Detect which cell encompasses the target text, then output its (x, y) center coordinate. 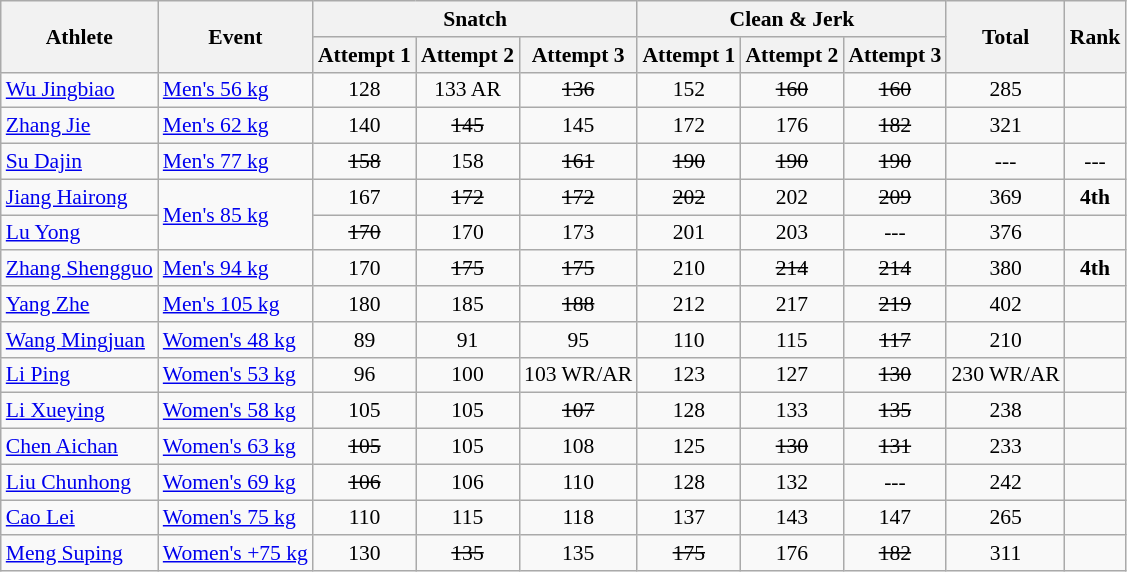
402 (1005, 304)
Men's 94 kg (236, 269)
233 (1005, 447)
238 (1005, 411)
376 (1005, 233)
265 (1005, 518)
Zhang Shengguo (80, 269)
Liu Chunhong (80, 482)
Yang Zhe (80, 304)
Event (236, 36)
132 (792, 482)
201 (688, 233)
Men's 56 kg (236, 90)
Women's +75 kg (236, 554)
152 (688, 90)
Zhang Jie (80, 126)
Men's 85 kg (236, 214)
118 (578, 518)
89 (364, 340)
Wu Jingbiao (80, 90)
108 (578, 447)
311 (1005, 554)
380 (1005, 269)
103 WR/AR (578, 375)
Men's 77 kg (236, 162)
136 (578, 90)
Women's 75 kg (236, 518)
209 (894, 197)
91 (468, 340)
Li Xueying (80, 411)
Wang Mingjuan (80, 340)
95 (578, 340)
167 (364, 197)
219 (894, 304)
Women's 63 kg (236, 447)
Meng Suping (80, 554)
180 (364, 304)
107 (578, 411)
Snatch (475, 19)
Jiang Hairong (80, 197)
140 (364, 126)
Chen Aichan (80, 447)
117 (894, 340)
369 (1005, 197)
185 (468, 304)
Women's 48 kg (236, 340)
321 (1005, 126)
242 (1005, 482)
Women's 69 kg (236, 482)
Cao Lei (80, 518)
173 (578, 233)
137 (688, 518)
123 (688, 375)
212 (688, 304)
Athlete (80, 36)
Rank (1096, 36)
203 (792, 233)
188 (578, 304)
217 (792, 304)
Li Ping (80, 375)
Women's 58 kg (236, 411)
Clean & Jerk (792, 19)
Men's 105 kg (236, 304)
127 (792, 375)
Su Dajin (80, 162)
125 (688, 447)
100 (468, 375)
96 (364, 375)
Women's 53 kg (236, 375)
Total (1005, 36)
230 WR/AR (1005, 375)
147 (894, 518)
131 (894, 447)
Lu Yong (80, 233)
133 AR (468, 90)
133 (792, 411)
161 (578, 162)
285 (1005, 90)
143 (792, 518)
Men's 62 kg (236, 126)
